Pinpoint the cell where the given text exists, returning its [x, y] midpoint coordinate. 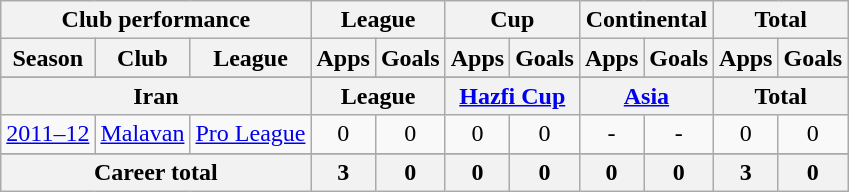
Cup [512, 20]
Hazfi Cup [512, 96]
Career total [156, 172]
Pro League [250, 134]
Malavan [142, 134]
2011–12 [48, 134]
Asia [646, 96]
Iran [156, 96]
Club [142, 58]
Club performance [156, 20]
Season [48, 58]
Continental [646, 20]
